From the cell containing the given text, extract its center point as (X, Y) coordinate. 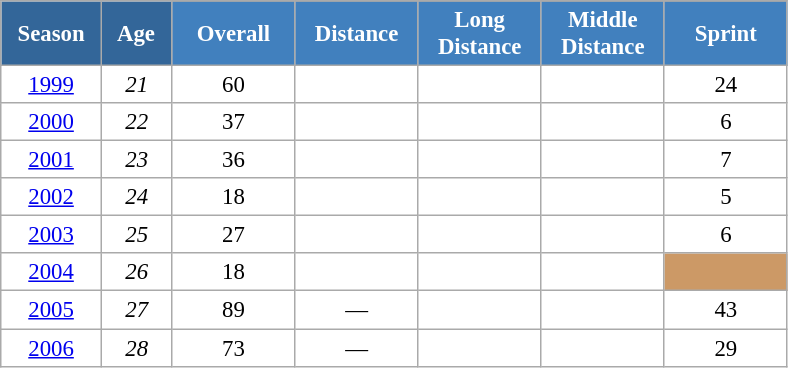
Overall (234, 34)
Distance (356, 34)
2006 (52, 348)
Age (136, 34)
28 (136, 348)
43 (726, 310)
29 (726, 348)
2001 (52, 160)
2000 (52, 122)
73 (234, 348)
23 (136, 160)
21 (136, 85)
60 (234, 85)
25 (136, 235)
2003 (52, 235)
36 (234, 160)
Sprint (726, 34)
37 (234, 122)
22 (136, 122)
2002 (52, 197)
1999 (52, 85)
5 (726, 197)
7 (726, 160)
Season (52, 34)
26 (136, 273)
Middle Distance (602, 34)
Long Distance (480, 34)
2004 (52, 273)
2005 (52, 310)
89 (234, 310)
